Detect which cell encompasses the target text, then output its [X, Y] center coordinate. 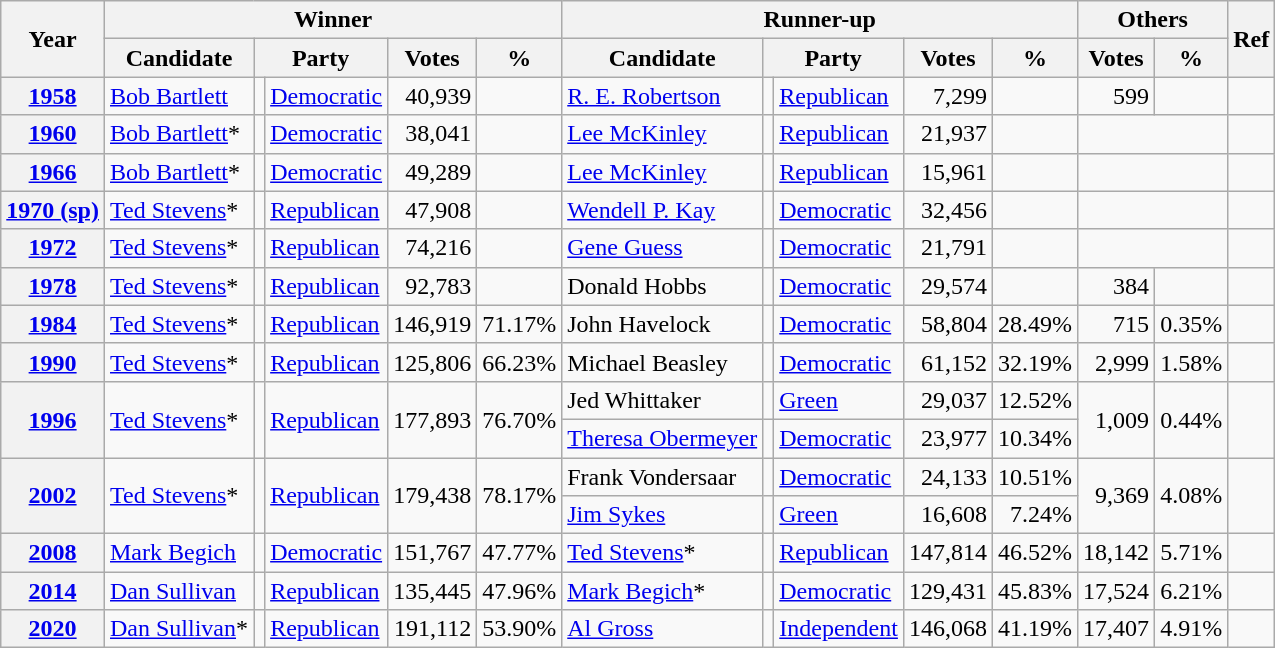
1,009 [1116, 419]
15,961 [948, 172]
0.35% [1192, 324]
46.52% [1034, 553]
146,068 [948, 629]
47.77% [520, 553]
1966 [53, 172]
2008 [53, 553]
146,919 [432, 324]
5.71% [1192, 553]
135,445 [432, 591]
179,438 [432, 496]
47.96% [520, 591]
Winner [332, 20]
10.51% [1034, 477]
7.24% [1034, 515]
24,133 [948, 477]
1978 [53, 286]
49,289 [432, 172]
Dan Sullivan* [178, 629]
12.52% [1034, 400]
92,783 [432, 286]
R. E. Robertson [662, 96]
1.58% [1192, 362]
1970 (sp) [53, 210]
17,407 [1116, 629]
1996 [53, 419]
17,524 [1116, 591]
1960 [53, 134]
599 [1116, 96]
10.34% [1034, 438]
Dan Sullivan [178, 591]
21,937 [948, 134]
53.90% [520, 629]
151,767 [432, 553]
29,037 [948, 400]
Year [53, 39]
Ref [1252, 39]
177,893 [432, 419]
Al Gross [662, 629]
6.21% [1192, 591]
Theresa Obermeyer [662, 438]
Runner-up [820, 20]
Jed Whittaker [662, 400]
7,299 [948, 96]
40,939 [432, 96]
715 [1116, 324]
71.17% [520, 324]
0.44% [1192, 419]
21,791 [948, 248]
18,142 [1116, 553]
32,456 [948, 210]
Wendell P. Kay [662, 210]
4.91% [1192, 629]
Jim Sykes [662, 515]
16,608 [948, 515]
1972 [53, 248]
61,152 [948, 362]
45.83% [1034, 591]
2002 [53, 496]
384 [1116, 286]
2020 [53, 629]
32.19% [1034, 362]
Gene Guess [662, 248]
28.49% [1034, 324]
4.08% [1192, 496]
125,806 [432, 362]
74,216 [432, 248]
1984 [53, 324]
Mark Begich [178, 553]
Michael Beasley [662, 362]
9,369 [1116, 496]
Mark Begich* [662, 591]
John Havelock [662, 324]
38,041 [432, 134]
Bob Bartlett [178, 96]
23,977 [948, 438]
1958 [53, 96]
Donald Hobbs [662, 286]
147,814 [948, 553]
76.70% [520, 419]
129,431 [948, 591]
66.23% [520, 362]
41.19% [1034, 629]
58,804 [948, 324]
47,908 [432, 210]
191,112 [432, 629]
2014 [53, 591]
1990 [53, 362]
Independent [839, 629]
Frank Vondersaar [662, 477]
78.17% [520, 496]
29,574 [948, 286]
Others [1153, 20]
2,999 [1116, 362]
